Extract the [X, Y] coordinate from the center of the cell holding the provided text.  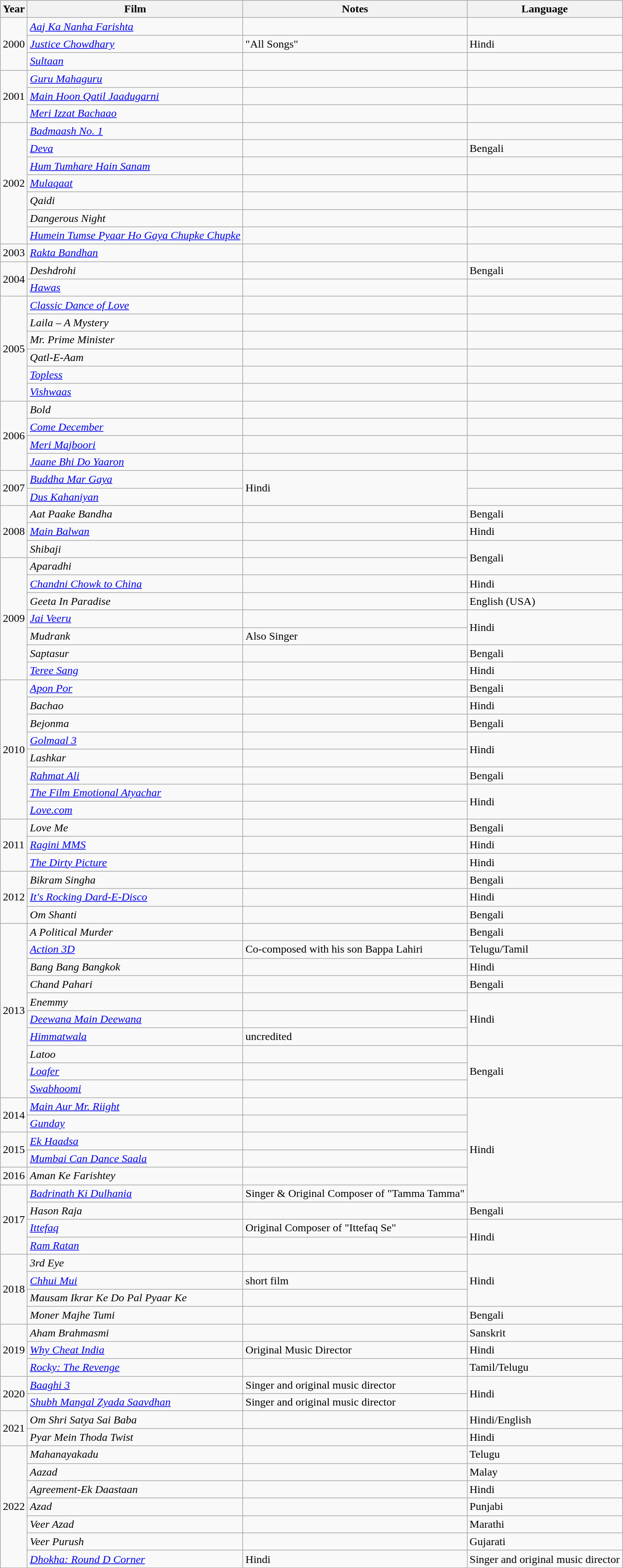
Sanskrit [545, 1333]
Also Singer [355, 636]
Shubh Mangal Zyada Saavdhan [135, 1402]
2015 [14, 1150]
Om Shanti [135, 915]
Shibaji [135, 549]
Veer Purush [135, 1541]
The Dirty Picture [135, 862]
Badmaash No. 1 [135, 131]
2005 [14, 349]
Bang Bang Bangkok [135, 967]
2006 [14, 436]
Mumbai Can Dance Saala [135, 1158]
Original Music Director [355, 1350]
Deshdrohi [135, 270]
Rahmat Ali [135, 776]
2008 [14, 532]
Marathi [545, 1524]
Deva [135, 148]
Classic Dance of Love [135, 305]
Aparadhi [135, 566]
short film [355, 1280]
Agreement-Ek Daastaan [135, 1489]
Hum Tumhare Hain Sanam [135, 166]
Singer & Original Composer of "Tamma Tamma" [355, 1193]
Qaidi [135, 200]
2017 [14, 1219]
A Political Murder [135, 932]
Moner Majhe Tumi [135, 1315]
Punjabi [545, 1507]
2010 [14, 749]
2007 [14, 488]
Apon Por [135, 688]
2019 [14, 1350]
Co-composed with his son Bappa Lahiri [355, 949]
Lashkar [135, 758]
Ittefaq [135, 1228]
Swabhoomi [135, 1089]
Badrinath Ki Dulhania [135, 1193]
Dus Kahaniyan [135, 496]
2016 [14, 1176]
Gunday [135, 1124]
Humein Tumse Pyaar Ho Gaya Chupke Chupke [135, 236]
Main Balwan [135, 532]
Topless [135, 375]
Rocky: The Revenge [135, 1368]
Aaj Ka Nanha Farishta [135, 27]
2004 [14, 279]
Bold [135, 410]
Aazad [135, 1472]
Sultaan [135, 61]
Aat Paake Bandha [135, 514]
Loafer [135, 1072]
Golmaal 3 [135, 740]
Bachao [135, 706]
Enemmy [135, 1002]
2001 [14, 96]
Teree Sang [135, 671]
Meri Majboori [135, 444]
Year [14, 9]
Hawas [135, 288]
Jai Veeru [135, 619]
2022 [14, 1507]
2000 [14, 44]
2020 [14, 1394]
Mausam Ikrar Ke Do Pal Pyaar Ke [135, 1298]
Saptasur [135, 653]
Geeta In Paradise [135, 601]
2002 [14, 183]
Film [135, 9]
Main Hoon Qatil Jaadugarni [135, 96]
Chandni Chowk to China [135, 584]
Meri Izzat Bachaao [135, 113]
Guru Mahaguru [135, 79]
Buddha Mar Gaya [135, 479]
Aham Brahmasmi [135, 1333]
English (USA) [545, 601]
Jaane Bhi Do Yaaron [135, 462]
Latoo [135, 1054]
Aman Ke Farishtey [135, 1176]
It's Rocking Dard-E-Disco [135, 897]
Dangerous Night [135, 218]
2021 [14, 1428]
2018 [14, 1289]
Hason Raja [135, 1211]
Azad [135, 1507]
Bikram Singha [135, 880]
Ram Ratan [135, 1245]
"All Songs" [355, 44]
The Film Emotional Atyachar [135, 793]
Himmatwala [135, 1036]
Laila – A Mystery [135, 323]
Vishwaas [135, 392]
2011 [14, 845]
Notes [355, 9]
Gujarati [545, 1541]
Deewana Main Deewana [135, 1019]
Love Me [135, 828]
Dhokha: Round D Corner [135, 1559]
Chand Pahari [135, 984]
Mahanayakadu [135, 1455]
Bejonma [135, 723]
Language [545, 9]
2003 [14, 253]
Rakta Bandhan [135, 253]
Action 3D [135, 949]
Why Cheat India [135, 1350]
Main Aur Mr. Riight [135, 1106]
Malay [545, 1472]
uncredited [355, 1036]
Justice Chowdhary [135, 44]
Ek Haadsa [135, 1141]
Ragini MMS [135, 845]
Mr. Prime Minister [135, 340]
Chhui Mui [135, 1280]
Pyar Mein Thoda Twist [135, 1437]
2012 [14, 897]
Hindi/English [545, 1420]
Original Composer of "Ittefaq Se" [355, 1228]
Qatl-E-Aam [135, 357]
Come December [135, 427]
Love.com [135, 810]
Mudrank [135, 636]
Telugu [545, 1455]
2014 [14, 1115]
Telugu/Tamil [545, 949]
2009 [14, 619]
2013 [14, 1010]
3rd Eye [135, 1263]
Veer Azad [135, 1524]
Om Shri Satya Sai Baba [135, 1420]
Baaghi 3 [135, 1385]
Mulaqaat [135, 183]
Tamil/Telugu [545, 1368]
